Find where the given text appears and provide that cell's center as [x, y] coordinate. 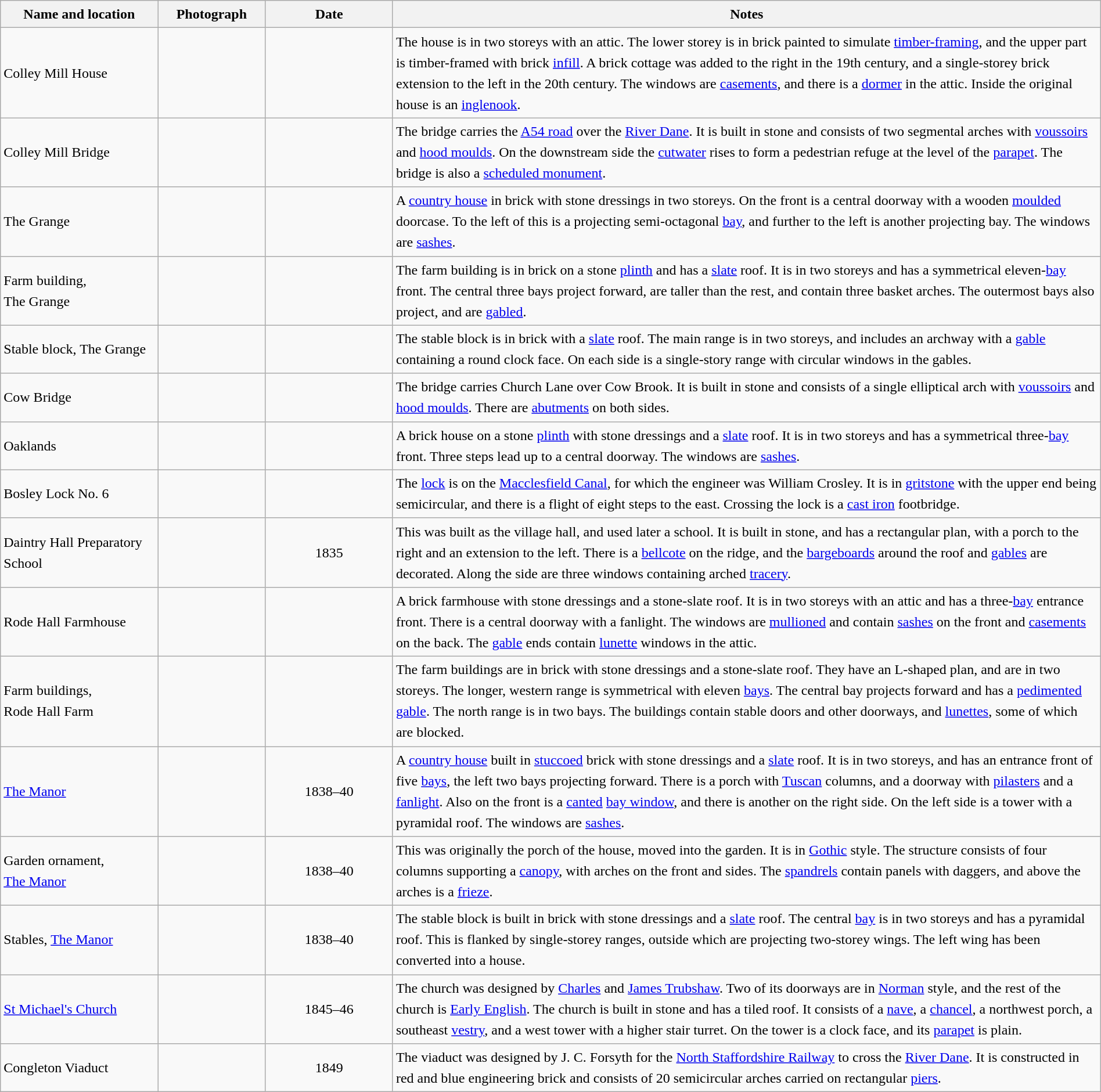
Farm buildings,Rode Hall Farm [79, 701]
1845–46 [329, 1009]
Farm building,The Grange [79, 290]
Garden ornament,The Manor [79, 871]
Congleton Viaduct [79, 1068]
The Manor [79, 792]
1849 [329, 1068]
Daintry Hall Preparatory School [79, 553]
Bosley Lock No. 6 [79, 493]
Rode Hall Farmhouse [79, 621]
Stable block, The Grange [79, 349]
Notes [747, 14]
Oaklands [79, 446]
The Grange [79, 222]
St Michael's Church [79, 1009]
Colley Mill House [79, 73]
Cow Bridge [79, 397]
Date [329, 14]
Stables, The Manor [79, 940]
Colley Mill Bridge [79, 152]
1835 [329, 553]
Name and location [79, 14]
Photograph [211, 14]
